Pinpoint the cell where the given text exists, returning its [X, Y] midpoint coordinate. 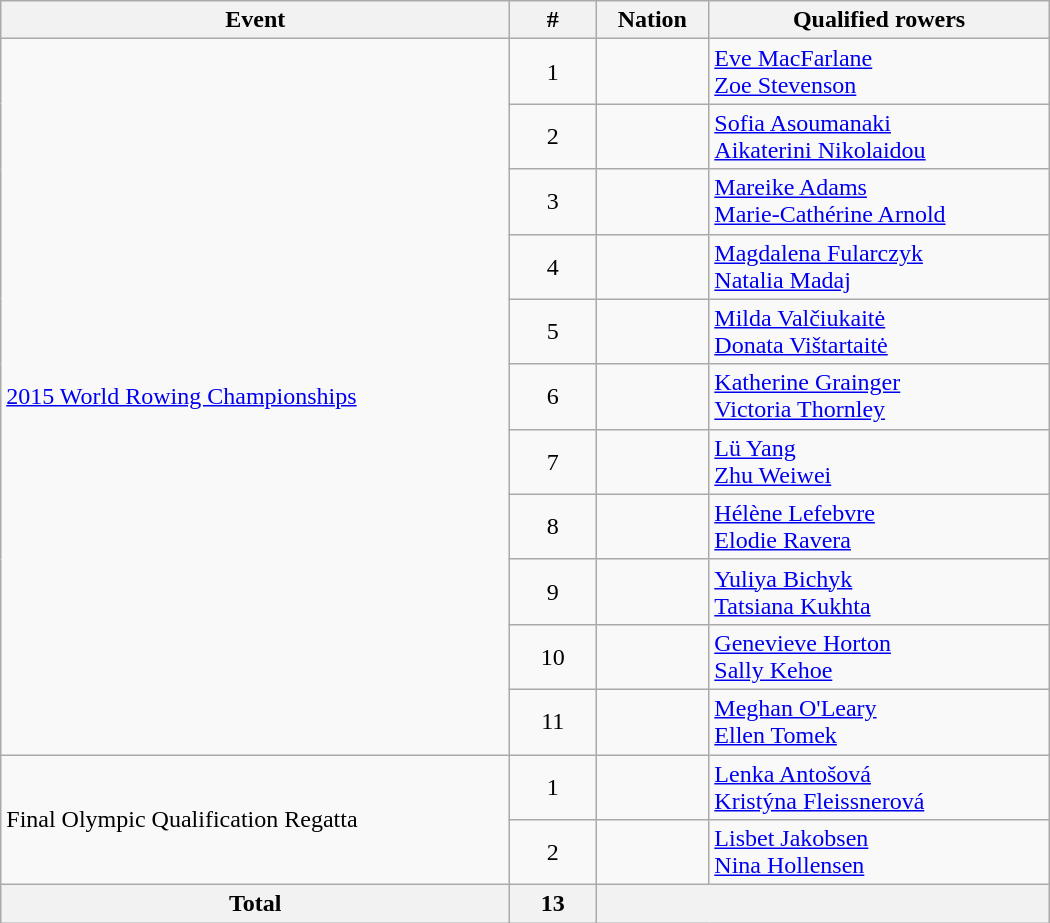
Qualified rowers [879, 20]
Katherine GraingerVictoria Thornley [879, 396]
Yuliya BichykTatsiana Kukhta [879, 592]
Hélène LefebvreElodie Ravera [879, 526]
5 [553, 332]
Eve MacFarlaneZoe Stevenson [879, 72]
Lenka AntošováKristýna Fleissnerová [879, 786]
2015 World Rowing Championships [256, 397]
Mareike AdamsMarie-Cathérine Arnold [879, 202]
9 [553, 592]
13 [553, 904]
Nation [652, 20]
7 [553, 462]
Genevieve HortonSally Kehoe [879, 656]
Meghan O'LearyEllen Tomek [879, 722]
Total [256, 904]
10 [553, 656]
6 [553, 396]
Event [256, 20]
Magdalena FularczykNatalia Madaj [879, 266]
4 [553, 266]
Final Olympic Qualification Regatta [256, 819]
Sofia AsoumanakiAikaterini Nikolaidou [879, 136]
3 [553, 202]
Lü YangZhu Weiwei [879, 462]
Milda ValčiukaitėDonata Vištartaitė [879, 332]
# [553, 20]
Lisbet JakobsenNina Hollensen [879, 852]
11 [553, 722]
8 [553, 526]
